Identify which cell holds the provided text, then report its [X, Y] central coordinate. 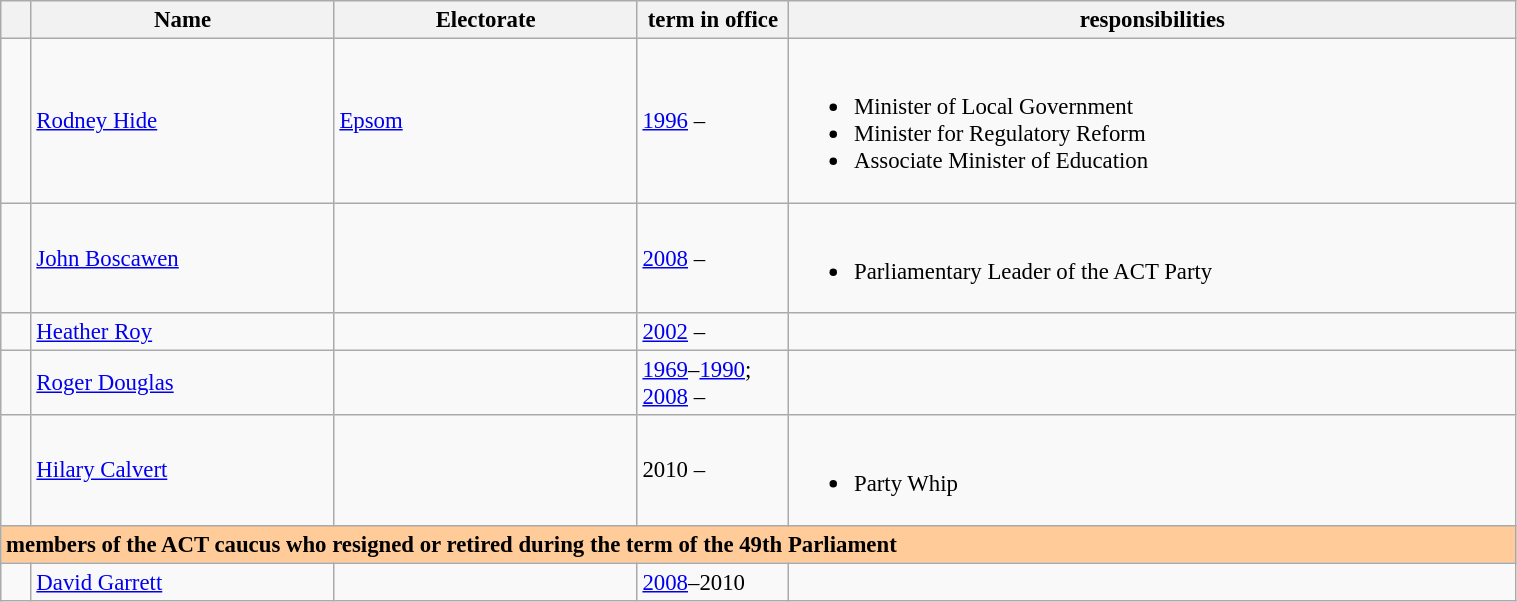
1996 – [713, 121]
John Boscawen [182, 258]
2008–2010 [713, 582]
Parliamentary Leader of the ACT Party [1152, 258]
Name [182, 20]
2008 – [713, 258]
Rodney Hide [182, 121]
Electorate [486, 20]
Heather Roy [182, 332]
2002 – [713, 332]
Roger Douglas [182, 382]
2010 – [713, 470]
responsibilities [1152, 20]
members of the ACT caucus who resigned or retired during the term of the 49th Parliament [758, 544]
David Garrett [182, 582]
Epsom [486, 121]
Hilary Calvert [182, 470]
Minister of Local GovernmentMinister for Regulatory ReformAssociate Minister of Education [1152, 121]
Party Whip [1152, 470]
1969–1990; 2008 – [713, 382]
term in office [713, 20]
